Scan for the cell matching the given text and deliver its [x, y] coordinate at center. 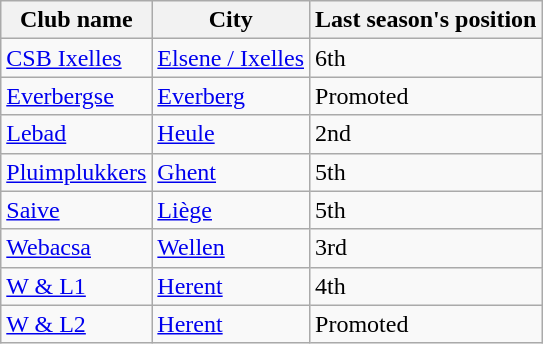
4th [426, 286]
Liège [231, 210]
Everbergse [76, 96]
W & L1 [76, 286]
Pluimplukkers [76, 172]
Club name [76, 20]
Lebad [76, 134]
Everberg [231, 96]
Ghent [231, 172]
3rd [426, 248]
Heule [231, 134]
6th [426, 58]
CSB Ixelles [76, 58]
Webacsa [76, 248]
W & L2 [76, 324]
Saive [76, 210]
City [231, 20]
2nd [426, 134]
Last season's position [426, 20]
Wellen [231, 248]
Elsene / Ixelles [231, 58]
